Determine the (x, y) coordinate at the center of the cell enclosing the given text.  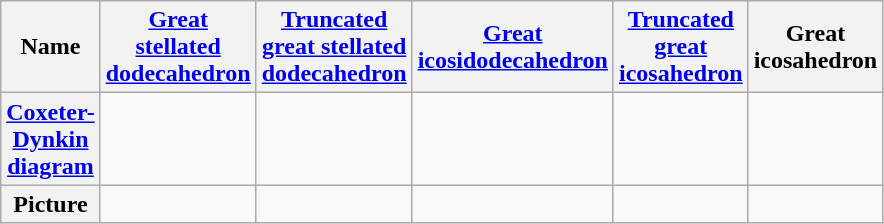
Greatstellateddodecahedron (178, 47)
Coxeter-Dynkindiagram (50, 139)
Greaticosidodecahedron (512, 47)
Picture (50, 204)
Truncatedgreaticosahedron (680, 47)
Greaticosahedron (816, 47)
Truncated great stellated dodecahedron (334, 47)
Name (50, 47)
